Return (X, Y) of the center of cell containing provided text 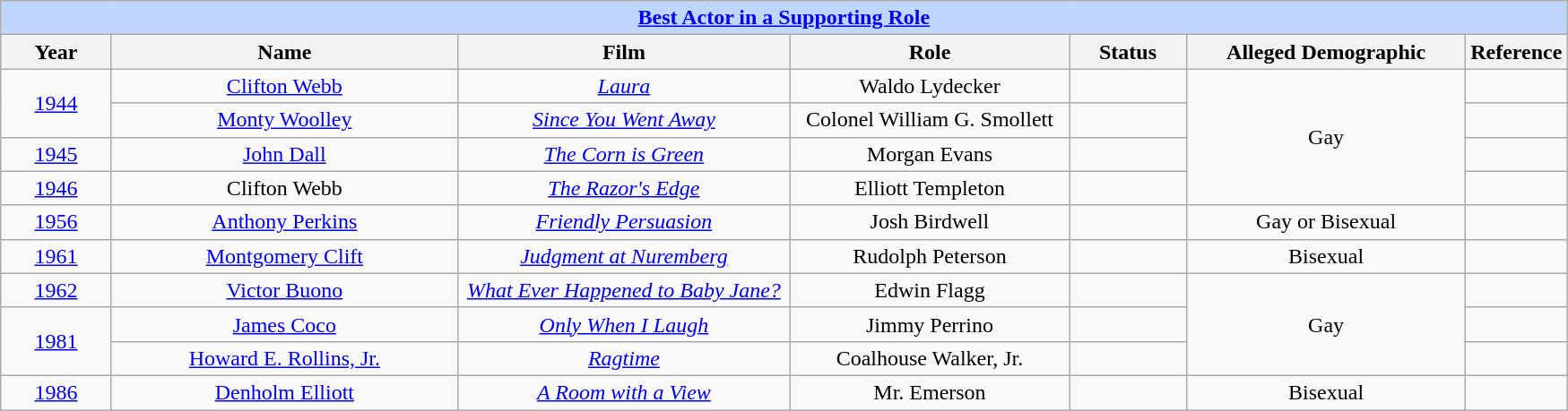
Waldo Lydecker (929, 86)
Status (1128, 52)
Friendly Persuasion (624, 222)
Gay or Bisexual (1327, 222)
Best Actor in a Supporting Role (784, 18)
James Coco (284, 324)
Rudolph Peterson (929, 256)
Only When I Laugh (624, 324)
1956 (56, 222)
Josh Birdwell (929, 222)
Role (929, 52)
1986 (56, 392)
Reference (1517, 52)
A Room with a View (624, 392)
Year (56, 52)
Howard E. Rollins, Jr. (284, 358)
Film (624, 52)
Anthony Perkins (284, 222)
Montgomery Clift (284, 256)
Judgment at Nuremberg (624, 256)
Ragtime (624, 358)
1961 (56, 256)
Colonel William G. Smollett (929, 120)
Elliott Templeton (929, 188)
Jimmy Perrino (929, 324)
Monty Woolley (284, 120)
1946 (56, 188)
Victor Buono (284, 290)
Laura (624, 86)
Alleged Demographic (1327, 52)
What Ever Happened to Baby Jane? (624, 290)
1944 (56, 103)
Mr. Emerson (929, 392)
Morgan Evans (929, 154)
1945 (56, 154)
1962 (56, 290)
Since You Went Away (624, 120)
The Corn is Green (624, 154)
Name (284, 52)
Denholm Elliott (284, 392)
John Dall (284, 154)
The Razor's Edge (624, 188)
Edwin Flagg (929, 290)
1981 (56, 341)
Coalhouse Walker, Jr. (929, 358)
